From the cell containing the given text, extract its center point as [x, y] coordinate. 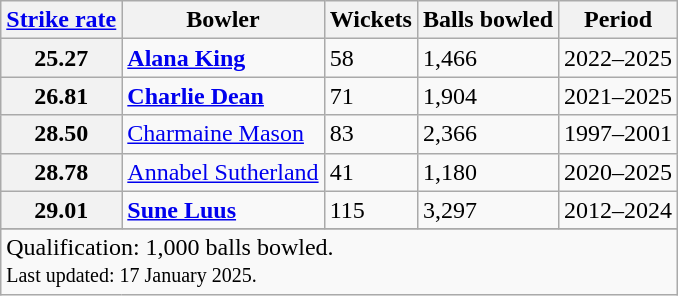
2021–2025 [618, 96]
83 [370, 134]
2020–2025 [618, 172]
115 [370, 210]
29.01 [62, 210]
Period [618, 20]
Charlie Dean [223, 96]
Balls bowled [488, 20]
Sune Luus [223, 210]
Qualification: 1,000 balls bowled.Last updated: 17 January 2025. [340, 262]
1,466 [488, 58]
Annabel Sutherland [223, 172]
28.50 [62, 134]
28.78 [62, 172]
3,297 [488, 210]
Strike rate [62, 20]
58 [370, 58]
Wickets [370, 20]
71 [370, 96]
Bowler [223, 20]
1,904 [488, 96]
1997–2001 [618, 134]
26.81 [62, 96]
Alana King [223, 58]
2,366 [488, 134]
41 [370, 172]
1,180 [488, 172]
25.27 [62, 58]
2022–2025 [618, 58]
Charmaine Mason [223, 134]
2012–2024 [618, 210]
